Pinpoint the cell where the given text exists, returning its [X, Y] midpoint coordinate. 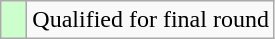
Qualified for final round [151, 20]
